From the cell containing the given text, extract its center point as (x, y) coordinate. 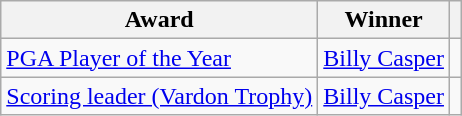
Scoring leader (Vardon Trophy) (160, 96)
Winner (384, 20)
Award (160, 20)
PGA Player of the Year (160, 58)
